Detect which cell encompasses the target text, then output its [x, y] center coordinate. 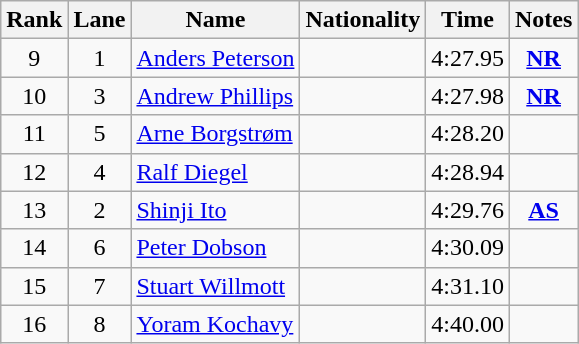
10 [34, 96]
Stuart Willmott [216, 286]
Andrew Phillips [216, 96]
7 [100, 286]
Yoram Kochavy [216, 324]
14 [34, 248]
4:27.98 [468, 96]
5 [100, 134]
Lane [100, 20]
3 [100, 96]
Time [468, 20]
4:28.20 [468, 134]
Rank [34, 20]
Peter Dobson [216, 248]
4 [100, 172]
Shinji Ito [216, 210]
4:29.76 [468, 210]
12 [34, 172]
6 [100, 248]
4:28.94 [468, 172]
Notes [543, 20]
Arne Borgstrøm [216, 134]
4:27.95 [468, 58]
Anders Peterson [216, 58]
1 [100, 58]
Nationality [363, 20]
15 [34, 286]
16 [34, 324]
AS [543, 210]
4:31.10 [468, 286]
11 [34, 134]
Name [216, 20]
2 [100, 210]
13 [34, 210]
8 [100, 324]
Ralf Diegel [216, 172]
4:30.09 [468, 248]
9 [34, 58]
4:40.00 [468, 324]
